Output the [X, Y] coordinate of the center of the cell containing the given text.  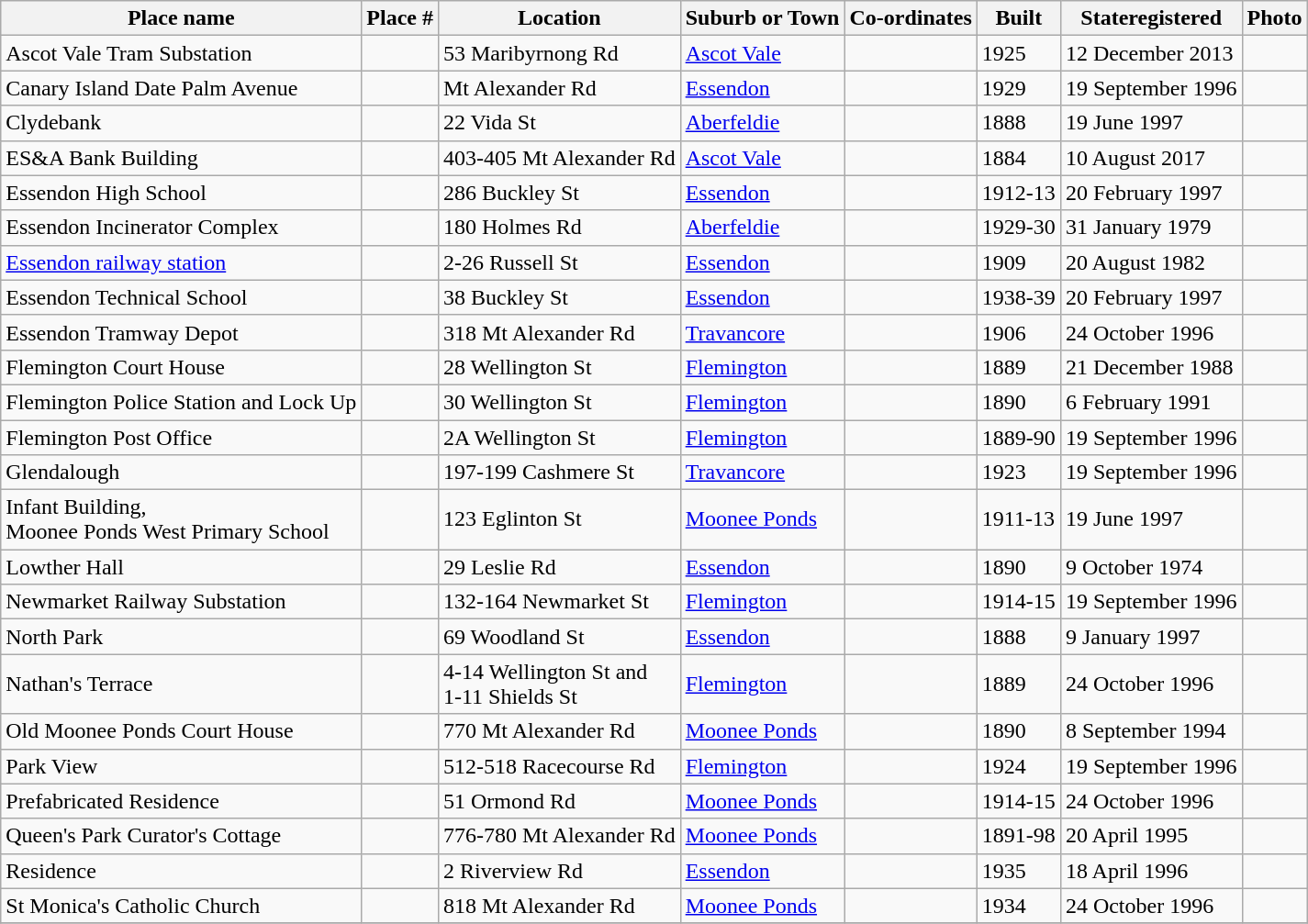
123 Eglinton St [559, 519]
North Park [182, 637]
69 Woodland St [559, 637]
2-26 Russell St [559, 262]
1938-39 [1019, 297]
286 Buckley St [559, 193]
Co-ordinates [911, 18]
22 Vida St [559, 123]
Canary Island Date Palm Avenue [182, 88]
1935 [1019, 871]
Park View [182, 766]
197-199 Cashmere St [559, 473]
Mt Alexander Rd [559, 88]
53 Maribyrnong Rd [559, 53]
38 Buckley St [559, 297]
776-780 Mt Alexander Rd [559, 836]
Glendalough [182, 473]
Residence [182, 871]
Stateregistered [1151, 18]
Built [1019, 18]
Flemington Police Station and Lock Up [182, 402]
9 January 1997 [1151, 637]
20 April 1995 [1151, 836]
28 Wellington St [559, 367]
1891-98 [1019, 836]
403-405 Mt Alexander Rd [559, 158]
21 December 1988 [1151, 367]
2A Wellington St [559, 438]
318 Mt Alexander Rd [559, 332]
Essendon High School [182, 193]
512-518 Racecourse Rd [559, 766]
12 December 2013 [1151, 53]
1912-13 [1019, 193]
Flemington Court House [182, 367]
Essendon railway station [182, 262]
31 January 1979 [1151, 228]
Ascot Vale Tram Substation [182, 53]
30 Wellington St [559, 402]
9 October 1974 [1151, 567]
Photo [1274, 18]
818 Mt Alexander Rd [559, 906]
Queen's Park Curator's Cottage [182, 836]
Essendon Technical School [182, 297]
Flemington Post Office [182, 438]
Suburb or Town [762, 18]
Lowther Hall [182, 567]
Essendon Tramway Depot [182, 332]
1906 [1019, 332]
770 Mt Alexander Rd [559, 731]
180 Holmes Rd [559, 228]
29 Leslie Rd [559, 567]
Place # [400, 18]
Newmarket Railway Substation [182, 602]
6 February 1991 [1151, 402]
1911-13 [1019, 519]
2 Riverview Rd [559, 871]
1889-90 [1019, 438]
132-164 Newmarket St [559, 602]
20 August 1982 [1151, 262]
10 August 2017 [1151, 158]
1923 [1019, 473]
1909 [1019, 262]
Prefabricated Residence [182, 801]
18 April 1996 [1151, 871]
ES&A Bank Building [182, 158]
St Monica's Catholic Church [182, 906]
4-14 Wellington St and1-11 Shields St [559, 685]
1929-30 [1019, 228]
Infant Building, Moonee Ponds West Primary School [182, 519]
1924 [1019, 766]
Location [559, 18]
51 Ormond Rd [559, 801]
1925 [1019, 53]
Nathan's Terrace [182, 685]
Old Moonee Ponds Court House [182, 731]
1934 [1019, 906]
Place name [182, 18]
8 September 1994 [1151, 731]
1929 [1019, 88]
Clydebank [182, 123]
1884 [1019, 158]
Essendon Incinerator Complex [182, 228]
